Determine the (X, Y) coordinate at the center of the cell enclosing the given text.  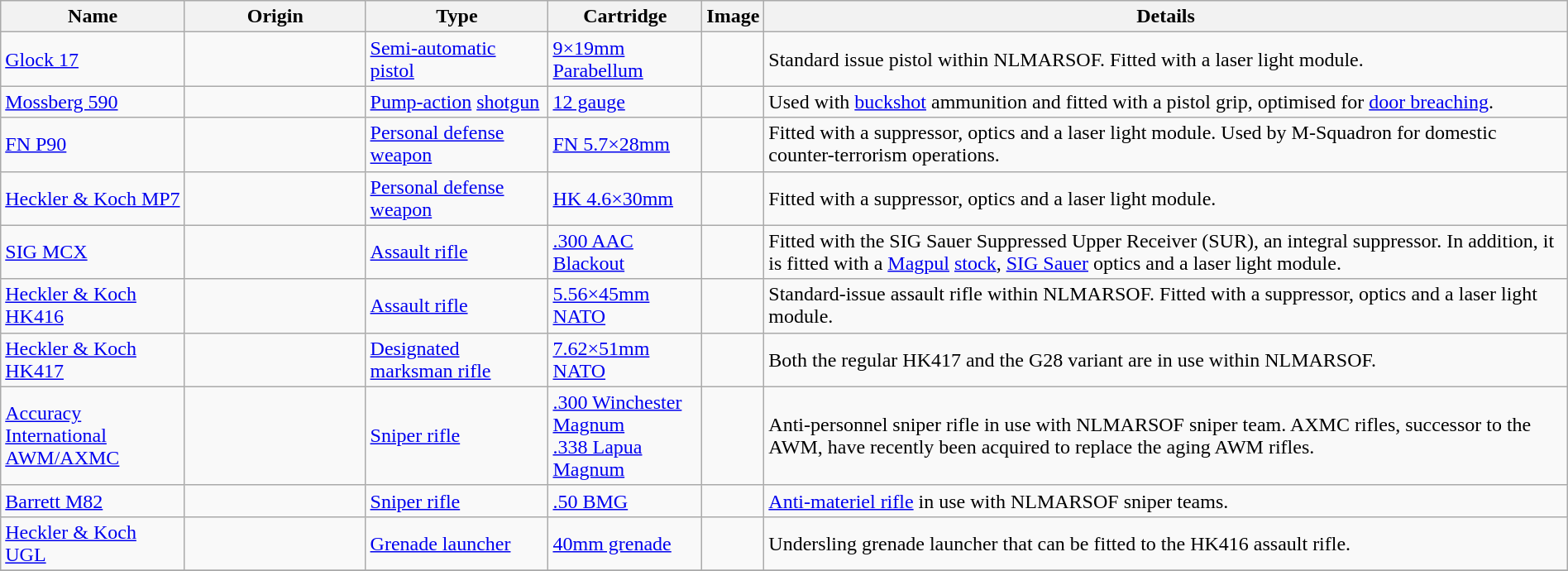
Designated marksman rifle (457, 359)
Semi-automatic pistol (457, 60)
FN 5.7×28mm (625, 144)
Origin (275, 17)
Heckler & Koch HK416 (93, 306)
.300 Winchester Magnum.338 Lapua Magnum (625, 435)
SIG MCX (93, 252)
5.56×45mm NATO (625, 306)
9×19mm Parabellum (625, 60)
40mm grenade (625, 543)
7.62×51mm NATO (625, 359)
Both the regular HK417 and the G28 variant are in use within NLMARSOF. (1166, 359)
Heckler & Koch UGL (93, 543)
Standard issue pistol within NLMARSOF. Fitted with a laser light module. (1166, 60)
Barrett M82 (93, 501)
Heckler & Koch MP7 (93, 199)
Accuracy International AWM/AXMC (93, 435)
Details (1166, 17)
Name (93, 17)
Undersling grenade launcher that can be fitted to the HK416 assault rifle. (1166, 543)
FN P90 (93, 144)
Standard-issue assault rifle within NLMARSOF. Fitted with a suppressor, optics and a laser light module. (1166, 306)
Anti-materiel rifle in use with NLMARSOF sniper teams. (1166, 501)
Fitted with a suppressor, optics and a laser light module. (1166, 199)
Glock 17 (93, 60)
Cartridge (625, 17)
.50 BMG (625, 501)
Fitted with a suppressor, optics and a laser light module. Used by M-Squadron for domestic counter-terrorism operations. (1166, 144)
HK 4.6×30mm (625, 199)
Image (733, 17)
12 gauge (625, 102)
Grenade launcher (457, 543)
.300 AAC Blackout (625, 252)
Used with buckshot ammunition and fitted with a pistol grip, optimised for door breaching. (1166, 102)
Heckler & Koch HK417 (93, 359)
Type (457, 17)
Pump-action shotgun (457, 102)
Mossberg 590 (93, 102)
